Return [X, Y] of the center of cell containing provided text 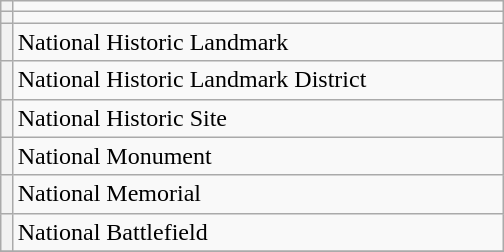
National Battlefield [258, 232]
National Historic Site [258, 118]
National Monument [258, 156]
National Historic Landmark [258, 42]
National Memorial [258, 194]
National Historic Landmark District [258, 80]
